Provide the [x, y] coordinate of the cell's center where the given text is located.  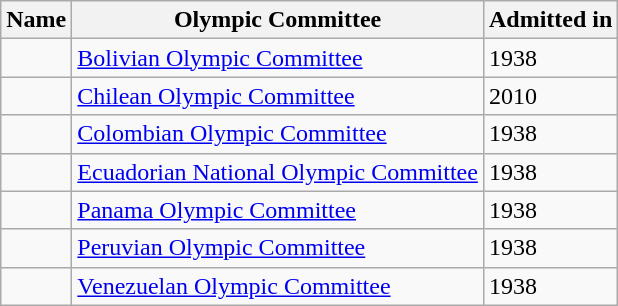
Ecuadorian National Olympic Committee [278, 172]
Admitted in [550, 20]
2010 [550, 96]
Colombian Olympic Committee [278, 134]
Venezuelan Olympic Committee [278, 286]
Peruvian Olympic Committee [278, 248]
Olympic Committee [278, 20]
Chilean Olympic Committee [278, 96]
Bolivian Olympic Committee [278, 58]
Panama Olympic Committee [278, 210]
Name [36, 20]
